Return the (X, Y) coordinate for the center point of the cell that contains the specified text.  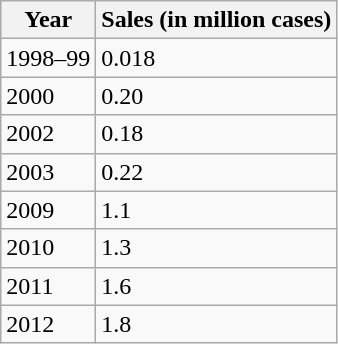
1.3 (216, 248)
1998–99 (48, 58)
2009 (48, 210)
2000 (48, 96)
0.18 (216, 134)
1.1 (216, 210)
2010 (48, 248)
Sales (in million cases) (216, 20)
0.22 (216, 172)
0.20 (216, 96)
2002 (48, 134)
0.018 (216, 58)
Year (48, 20)
1.6 (216, 286)
1.8 (216, 324)
2011 (48, 286)
2003 (48, 172)
2012 (48, 324)
